Capture the cell that displays the provided text and extract its [X, Y] central coordinate. 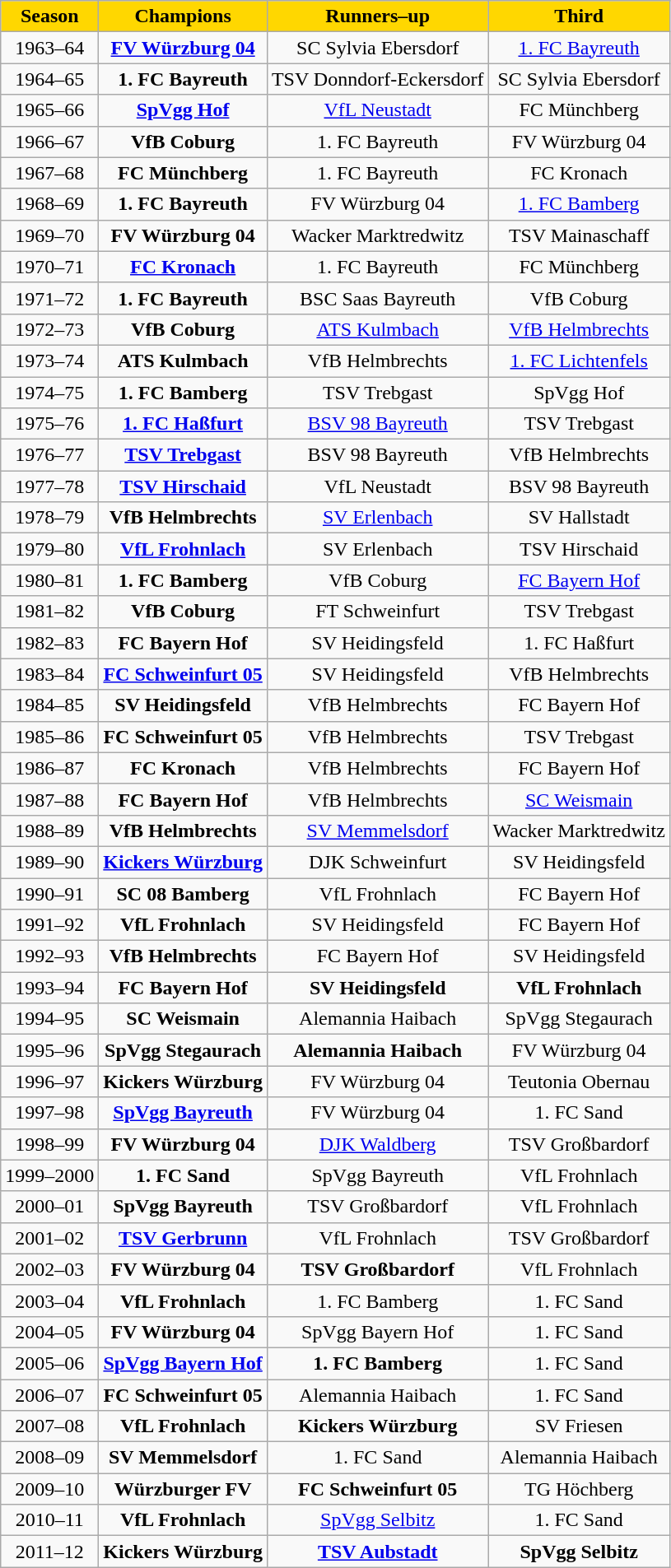
1988–89 [49, 831]
1. FC Lichtenfels [579, 361]
1966–67 [49, 142]
1984–85 [49, 705]
1997–98 [49, 1113]
1974–75 [49, 393]
2006–07 [49, 1395]
1999–2000 [49, 1175]
2010–11 [49, 1520]
1994–95 [49, 1019]
DJK Schweinfurt [377, 862]
Season [49, 16]
2001–02 [49, 1238]
1963–64 [49, 48]
1986–87 [49, 768]
2002–03 [49, 1269]
1964–65 [49, 79]
SV Friesen [579, 1426]
SC 08 Bamberg [183, 893]
1996–97 [49, 1082]
TSV Gerbrunn [183, 1238]
2005–06 [49, 1363]
1969–70 [49, 235]
1992–93 [49, 956]
DJK Waldberg [377, 1144]
1982–83 [49, 643]
1981–82 [49, 612]
SV Hallstadt [579, 518]
BSC Saas Bayreuth [377, 298]
1971–72 [49, 298]
2009–10 [49, 1489]
TSV Donndorf-Eckersdorf [377, 79]
1983–84 [49, 674]
2000–01 [49, 1207]
2007–08 [49, 1426]
TSV Aubstadt [377, 1552]
1985–86 [49, 737]
2004–05 [49, 1332]
1987–88 [49, 799]
1977–78 [49, 486]
1990–91 [49, 893]
1972–73 [49, 329]
1973–74 [49, 361]
1995–96 [49, 1050]
FT Schweinfurt [377, 612]
2008–09 [49, 1458]
1975–76 [49, 424]
TG Höchberg [579, 1489]
1978–79 [49, 518]
Third [579, 16]
1993–94 [49, 988]
Champions [183, 16]
2011–12 [49, 1552]
1976–77 [49, 455]
1968–69 [49, 204]
1965–66 [49, 110]
Teutonia Obernau [579, 1082]
TSV Mainaschaff [579, 235]
1991–92 [49, 925]
Runners–up [377, 16]
1980–81 [49, 580]
2003–04 [49, 1300]
1998–99 [49, 1144]
1967–68 [49, 173]
1979–80 [49, 549]
1989–90 [49, 862]
1970–71 [49, 267]
Würzburger FV [183, 1489]
